Identify which cell holds the provided text, then report its (X, Y) central coordinate. 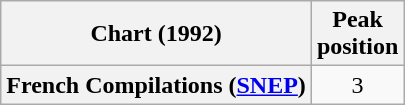
Peakposition (357, 34)
Chart (1992) (156, 34)
3 (357, 85)
French Compilations (SNEP) (156, 85)
